Find where the given text appears and provide that cell's center as (X, Y) coordinate. 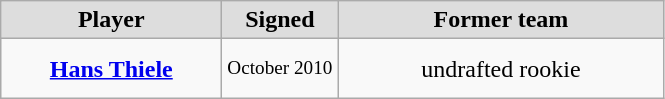
Former team (501, 20)
October 2010 (280, 69)
Signed (280, 20)
Player (112, 20)
undrafted rookie (501, 69)
Hans Thiele (112, 69)
